Pinpoint the cell where the given text exists, returning its (X, Y) midpoint coordinate. 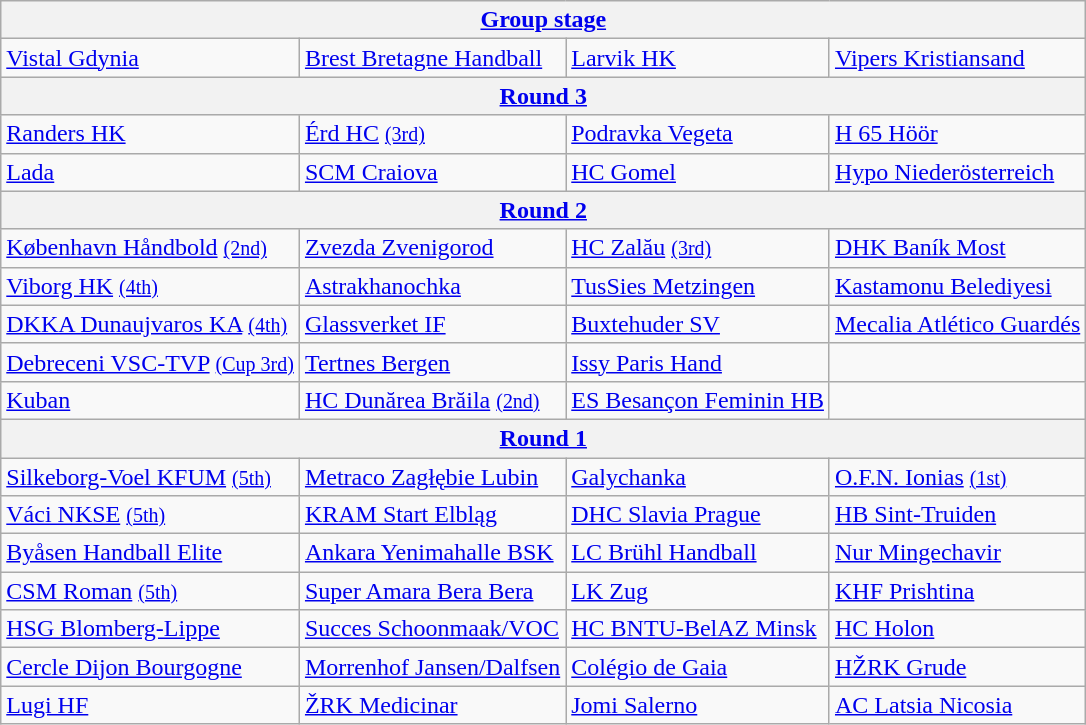
HC Holon (957, 629)
DHC Slavia Prague (698, 515)
Podravka Vegeta (698, 134)
Nur Mingechavir (957, 553)
LC Brühl Handball (698, 553)
CSM Roman (5th) (150, 591)
Brest Bretagne Handball (432, 58)
TusSies Metzingen (698, 286)
Round 2 (544, 210)
Astrakhanochka (432, 286)
Galychanka (698, 477)
Group stage (544, 20)
Kuban (150, 400)
ES Besançon Feminin HB (698, 400)
Metraco Zagłębie Lubin (432, 477)
HC BNTU-BelAZ Minsk (698, 629)
Round 3 (544, 96)
Vistal Gdynia (150, 58)
Ankara Yenimahalle BSK (432, 553)
Round 1 (544, 438)
Lugi HF (150, 705)
H 65 Höör (957, 134)
DHK Baník Most (957, 248)
HC Zalău (3rd) (698, 248)
DKKA Dunaujvaros KA (4th) (150, 324)
Larvik HK (698, 58)
Buxtehuder SV (698, 324)
Succes Schoonmaak/VOC (432, 629)
O.F.N. Ionias (1st) (957, 477)
Érd HC (3rd) (432, 134)
LK Zug (698, 591)
Debreceni VSC-TVP (Cup 3rd) (150, 362)
Cercle Dijon Bourgogne (150, 667)
HB Sint-Truiden (957, 515)
HŽRK Grude (957, 667)
ŽRK Medicinar (432, 705)
HC Gomel (698, 172)
Vipers Kristiansand (957, 58)
KHF Prishtina (957, 591)
Mecalia Atlético Guardés (957, 324)
HSG Blomberg-Lippe (150, 629)
Silkeborg-Voel KFUM (5th) (150, 477)
AC Latsia Nicosia (957, 705)
Colégio de Gaia (698, 667)
Randers HK (150, 134)
Tertnes Bergen (432, 362)
KRAM Start Elbląg (432, 515)
København Håndbold (2nd) (150, 248)
HC Dunărea Brăila (2nd) (432, 400)
Morrenhof Jansen/Dalfsen (432, 667)
Glassverket IF (432, 324)
Issy Paris Hand (698, 362)
Super Amara Bera Bera (432, 591)
Váci NKSE (5th) (150, 515)
Kastamonu Belediyesi (957, 286)
Hypo Niederösterreich (957, 172)
SCM Craiova (432, 172)
Byåsen Handball Elite (150, 553)
Lada (150, 172)
Viborg HK (4th) (150, 286)
Jomi Salerno (698, 705)
Zvezda Zvenigorod (432, 248)
